Locate the cell with the specified text and output its [X, Y] center coordinate. 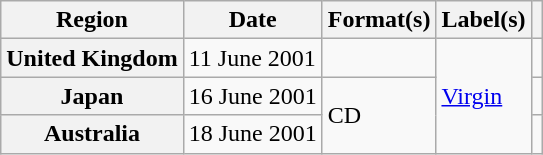
CD [379, 115]
Date [252, 20]
Label(s) [484, 20]
United Kingdom [92, 58]
Region [92, 20]
Australia [92, 134]
Japan [92, 96]
18 June 2001 [252, 134]
Format(s) [379, 20]
16 June 2001 [252, 96]
11 June 2001 [252, 58]
Virgin [484, 96]
